Find where the given text appears and provide that cell's center as [x, y] coordinate. 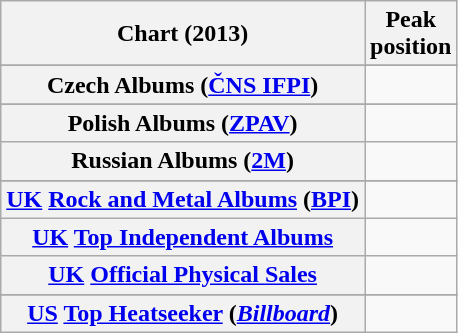
Peakposition [410, 34]
UK Rock and Metal Albums (BPI) [183, 199]
Czech Albums (ČNS IFPI) [183, 85]
UK Top Independent Albums [183, 237]
Russian Albums (2M) [183, 161]
Chart (2013) [183, 34]
Polish Albums (ZPAV) [183, 123]
US Top Heatseeker (Billboard) [183, 313]
UK Official Physical Sales [183, 275]
